From the cell containing the given text, extract its center point as [x, y] coordinate. 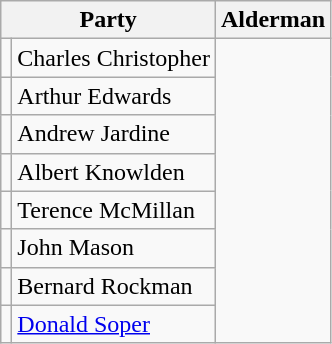
Charles Christopher [114, 58]
Andrew Jardine [114, 134]
Bernard Rockman [114, 286]
John Mason [114, 248]
Terence McMillan [114, 210]
Alderman [274, 20]
Donald Soper [114, 324]
Arthur Edwards [114, 96]
Albert Knowlden [114, 172]
Party [108, 20]
